For the text-containing cell, return its midpoint in (x, y) coordinate format. 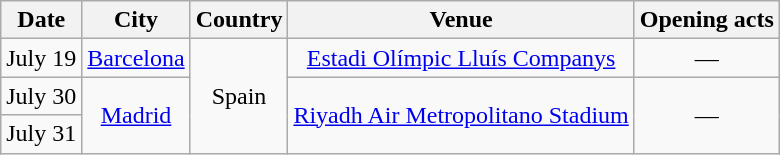
July 31 (42, 134)
July 30 (42, 96)
Riyadh Air Metropolitano Stadium (461, 115)
Madrid (136, 115)
Spain (239, 96)
Opening acts (706, 20)
Venue (461, 20)
Barcelona (136, 58)
City (136, 20)
Estadi Olímpic Lluís Companys (461, 58)
Country (239, 20)
Date (42, 20)
July 19 (42, 58)
